Return the (x, y) coordinate for the center point of the cell that contains the specified text.  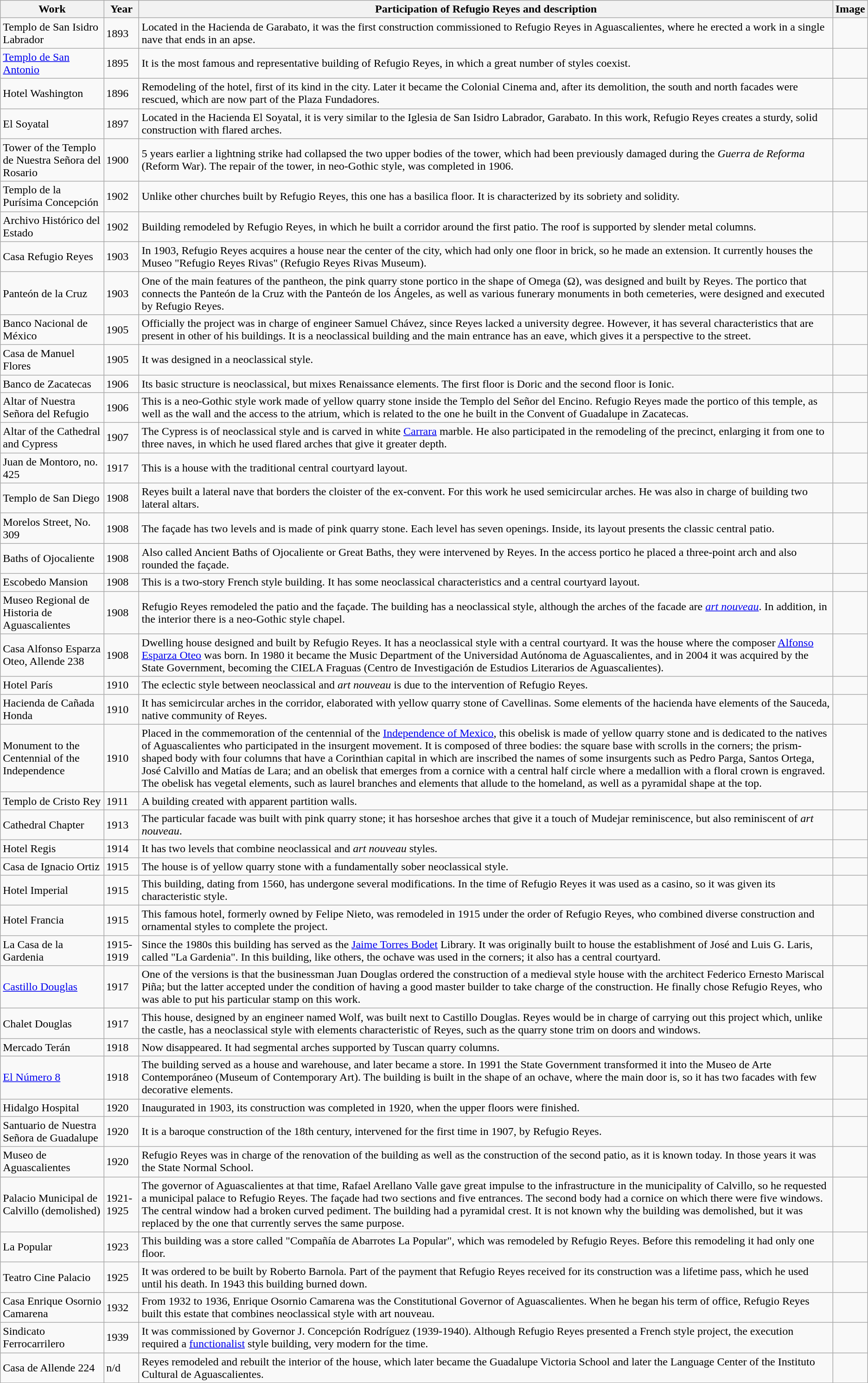
Baths of Ojocaliente (52, 558)
Casa Refugio Reyes (52, 257)
Sindicato Ferrocarrilero (52, 1337)
La Casa de la Gardenia (52, 950)
Hacienda de Cañada Honda (52, 709)
This is a house with the traditional central courtyard layout. (486, 468)
1907 (121, 438)
Year (121, 9)
Image (850, 9)
Banco Nacional de México (52, 329)
1913 (121, 824)
Its basic structure is neoclassical, but mixes Renaissance elements. The first floor is Doric and the second floor is Ionic. (486, 383)
Templo de la Purísima Concepción (52, 197)
1925 (121, 1277)
It was designed in a neoclassical style. (486, 360)
This is a two-story French style building. It has some neoclassical characteristics and a central courtyard layout. (486, 582)
1896 (121, 94)
Juan de Montoro, no. 425 (52, 468)
Templo de San Antonio (52, 63)
Morelos Street, No. 309 (52, 529)
Banco de Zacatecas (52, 383)
1900 (121, 160)
Building remodeled by Refugio Reyes, in which he built a corridor around the first patio. The roof is supported by slender metal columns. (486, 226)
Casa de Allende 224 (52, 1368)
Hotel Imperial (52, 890)
Palacio Municipal de Calvillo (demolished) (52, 1205)
Museo Regional de Historia de Aguascalientes (52, 612)
n/d (121, 1368)
Participation of Refugio Reyes and description (486, 9)
Casa de Manuel Flores (52, 360)
Templo de San Diego (52, 498)
Casa Enrique Osornio Camarena (52, 1307)
1932 (121, 1307)
El Soyatal (52, 123)
Casa de Ignacio Ortiz (52, 867)
Chalet Douglas (52, 1024)
Templo de Cristo Rey (52, 801)
1895 (121, 63)
The house is of yellow quarry stone with a fundamentally sober neoclassical style. (486, 867)
Now disappeared. It had segmental arches supported by Tuscan quarry columns. (486, 1047)
Casa Alfonso Esparza Oteo, Allende 238 (52, 655)
Mercado Terán (52, 1047)
Monument to the Centennial of the Independence (52, 758)
Museo de Aguascalientes (52, 1162)
Escobedo Mansion (52, 582)
Work (52, 9)
1923 (121, 1247)
El Número 8 (52, 1077)
It is the most famous and representative building of Refugio Reyes, in which a great number of styles coexist. (486, 63)
A building created with apparent partition walls. (486, 801)
1915-1919 (121, 950)
Panteón de la Cruz (52, 293)
Castillo Douglas (52, 987)
Hidalgo Hospital (52, 1108)
Inaugurated in 1903, its construction was completed in 1920, when the upper floors were finished. (486, 1108)
The façade has two levels and is made of pink quarry stone. Each level has seven openings. Inside, its layout presents the classic central patio. (486, 529)
1914 (121, 848)
1939 (121, 1337)
Hotel Regis (52, 848)
Hotel Washington (52, 94)
It has two levels that combine neoclassical and art nouveau styles. (486, 848)
Tower of the Templo de Nuestra Señora del Rosario (52, 160)
Hotel París (52, 685)
1897 (121, 123)
La Popular (52, 1247)
Altar of the Cathedral and Cypress (52, 438)
1893 (121, 33)
Archivo Histórico del Estado (52, 226)
Altar of Nuestra Señora del Refugio (52, 408)
It is a baroque construction of the 18th century, intervened for the first time in 1907, by Refugio Reyes. (486, 1131)
1921-1925 (121, 1205)
Unlike other churches built by Refugio Reyes, this one has a basilica floor. It is characterized by its sobriety and solidity. (486, 197)
Teatro Cine Palacio (52, 1277)
Templo de San Isidro Labrador (52, 33)
Hotel Francia (52, 921)
Cathedral Chapter (52, 824)
Santuario de Nuestra Señora de Guadalupe (52, 1131)
1911 (121, 801)
The eclectic style between neoclassical and art nouveau is due to the intervention of Refugio Reyes. (486, 685)
